Return (X, Y) of the center of cell containing provided text 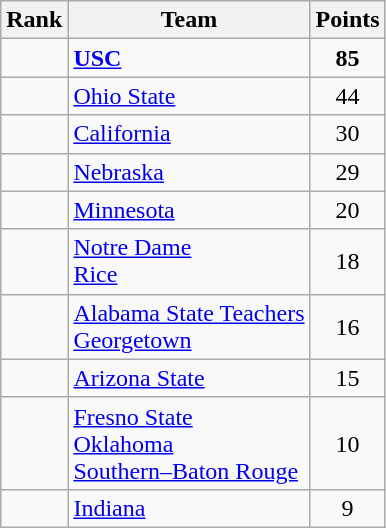
16 (348, 326)
44 (348, 96)
Arizona State (189, 378)
Minnesota (189, 210)
Alabama State TeachersGeorgetown (189, 326)
USC (189, 58)
18 (348, 262)
30 (348, 134)
Ohio State (189, 96)
20 (348, 210)
Notre DameRice (189, 262)
California (189, 134)
Indiana (189, 508)
85 (348, 58)
15 (348, 378)
Nebraska (189, 172)
9 (348, 508)
29 (348, 172)
Team (189, 20)
10 (348, 443)
Points (348, 20)
Fresno StateOklahomaSouthern–Baton Rouge (189, 443)
Rank (34, 20)
